Capture the cell that displays the provided text and extract its (X, Y) central coordinate. 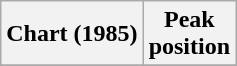
Peakposition (189, 34)
Chart (1985) (72, 34)
